For the text-containing cell, return its midpoint in (X, Y) coordinate format. 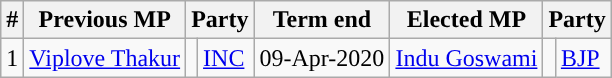
Viplove Thakur (105, 58)
INC (226, 58)
09-Apr-2020 (322, 58)
Elected MP (466, 20)
1 (12, 58)
Term end (322, 20)
# (12, 20)
Previous MP (105, 20)
BJP (583, 58)
Indu Goswami (466, 58)
